Detect which cell encompasses the target text, then output its (X, Y) center coordinate. 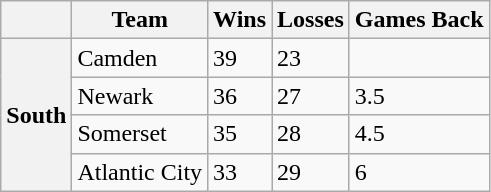
Atlantic City (140, 172)
35 (240, 134)
27 (311, 96)
4.5 (419, 134)
3.5 (419, 96)
Team (140, 20)
39 (240, 58)
28 (311, 134)
Games Back (419, 20)
6 (419, 172)
South (36, 115)
Wins (240, 20)
Camden (140, 58)
36 (240, 96)
23 (311, 58)
Losses (311, 20)
29 (311, 172)
Somerset (140, 134)
Newark (140, 96)
33 (240, 172)
